Determine the (X, Y) coordinate at the center of the cell enclosing the given text.  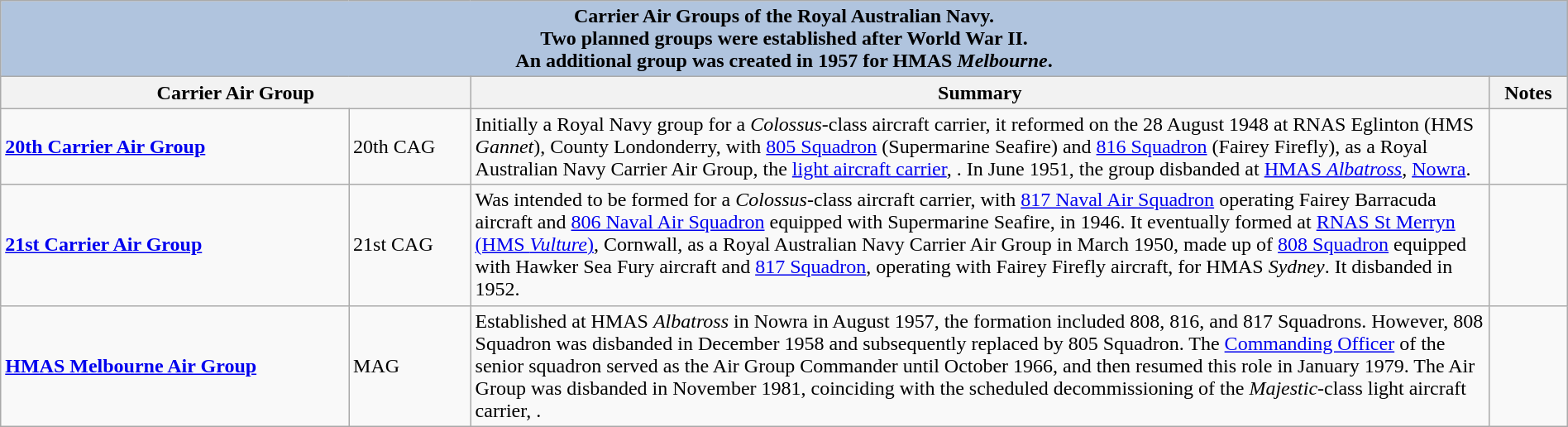
Summary (979, 93)
Carrier Air Group (236, 93)
21st CAG (410, 245)
20th CAG (410, 146)
HMAS Melbourne Air Group (175, 366)
Notes (1528, 93)
20th Carrier Air Group (175, 146)
21st Carrier Air Group (175, 245)
MAG (410, 366)
